Scan for the cell matching the given text and deliver its (X, Y) coordinate at center. 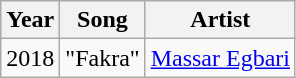
Artist (220, 20)
Massar Egbari (220, 58)
2018 (30, 58)
Song (102, 20)
"Fakra" (102, 58)
Year (30, 20)
